From the cell containing the given text, extract its center point as (X, Y) coordinate. 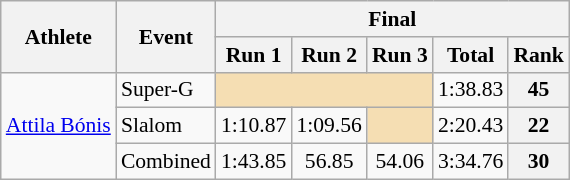
Rank (538, 55)
Slalom (166, 126)
1:10.87 (254, 126)
45 (538, 90)
1:43.85 (254, 162)
3:34.76 (470, 162)
1:38.83 (470, 90)
2:20.43 (470, 126)
Super-G (166, 90)
1:09.56 (328, 126)
Run 2 (328, 55)
22 (538, 126)
54.06 (400, 162)
Total (470, 55)
30 (538, 162)
Run 3 (400, 55)
56.85 (328, 162)
Event (166, 36)
Attila Bónis (58, 126)
Run 1 (254, 55)
Combined (166, 162)
Athlete (58, 36)
Final (392, 19)
